Identify which cell holds the provided text, then report its [X, Y] central coordinate. 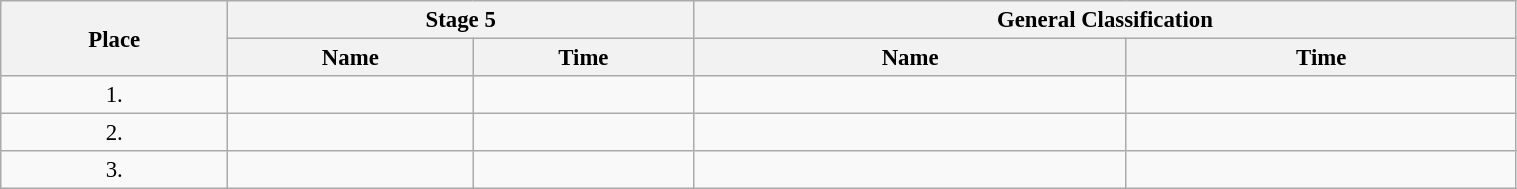
3. [114, 170]
Stage 5 [461, 20]
Place [114, 38]
1. [114, 95]
2. [114, 133]
General Classification [1105, 20]
